Locate the cell with the specified text and output its [x, y] center coordinate. 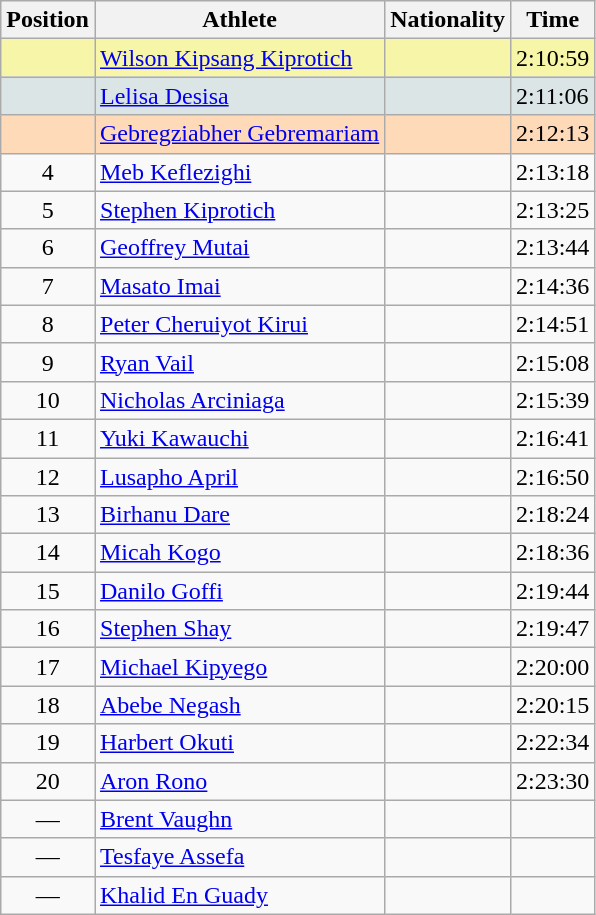
Ryan Vail [239, 362]
Michael Kipyego [239, 667]
18 [48, 705]
2:20:00 [552, 667]
Position [48, 20]
2:13:44 [552, 248]
5 [48, 210]
Geoffrey Mutai [239, 248]
Masato Imai [239, 286]
Nationality [448, 20]
Brent Vaughn [239, 819]
20 [48, 781]
13 [48, 515]
Yuki Kawauchi [239, 438]
2:15:39 [552, 400]
2:14:51 [552, 324]
2:11:06 [552, 96]
2:10:59 [552, 58]
12 [48, 477]
2:22:34 [552, 743]
2:19:47 [552, 629]
Athlete [239, 20]
17 [48, 667]
7 [48, 286]
Meb Keflezighi [239, 172]
6 [48, 248]
Wilson Kipsang Kiprotich [239, 58]
15 [48, 591]
2:19:44 [552, 591]
2:23:30 [552, 781]
2:18:24 [552, 515]
Time [552, 20]
2:13:18 [552, 172]
16 [48, 629]
Aron Rono [239, 781]
Tesfaye Assefa [239, 857]
2:18:36 [552, 553]
8 [48, 324]
2:20:15 [552, 705]
Khalid En Guady [239, 895]
Birhanu Dare [239, 515]
14 [48, 553]
Abebe Negash [239, 705]
Gebregziabher Gebremariam [239, 134]
Lelisa Desisa [239, 96]
Stephen Shay [239, 629]
Peter Cheruiyot Kirui [239, 324]
11 [48, 438]
10 [48, 400]
Lusapho April [239, 477]
2:16:41 [552, 438]
Micah Kogo [239, 553]
2:12:13 [552, 134]
4 [48, 172]
2:16:50 [552, 477]
2:13:25 [552, 210]
19 [48, 743]
2:15:08 [552, 362]
9 [48, 362]
Stephen Kiprotich [239, 210]
Harbert Okuti [239, 743]
Nicholas Arciniaga [239, 400]
2:14:36 [552, 286]
Danilo Goffi [239, 591]
